Return [x, y] of the center of cell containing provided text 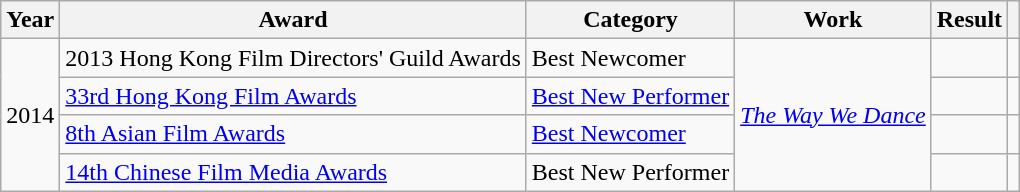
Award [293, 20]
8th Asian Film Awards [293, 134]
Category [630, 20]
The Way We Dance [834, 115]
2013 Hong Kong Film Directors' Guild Awards [293, 58]
Work [834, 20]
33rd Hong Kong Film Awards [293, 96]
2014 [30, 115]
Year [30, 20]
14th Chinese Film Media Awards [293, 172]
Result [969, 20]
